For the text-containing cell, return its midpoint in [x, y] coordinate format. 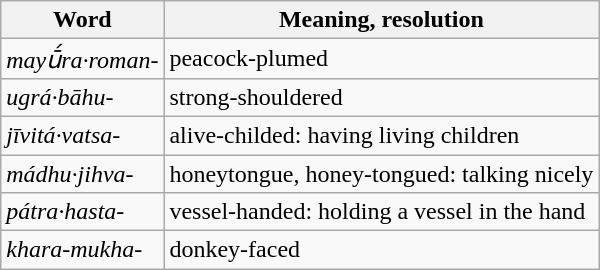
mádhu·jihva- [82, 173]
jīvitá·vatsa- [82, 135]
peacock-plumed [382, 59]
strong-shouldered [382, 97]
donkey-faced [382, 250]
vessel-handed: holding a vessel in the hand [382, 212]
Meaning, resolution [382, 20]
Word [82, 20]
alive-childed: having living children [382, 135]
khara-mukha- [82, 250]
honeytongue, honey-tongued: talking nicely [382, 173]
ugrá·bāhu- [82, 97]
mayū́ra·roman- [82, 59]
pátra·hasta- [82, 212]
